Identify which cell holds the provided text, then report its (X, Y) central coordinate. 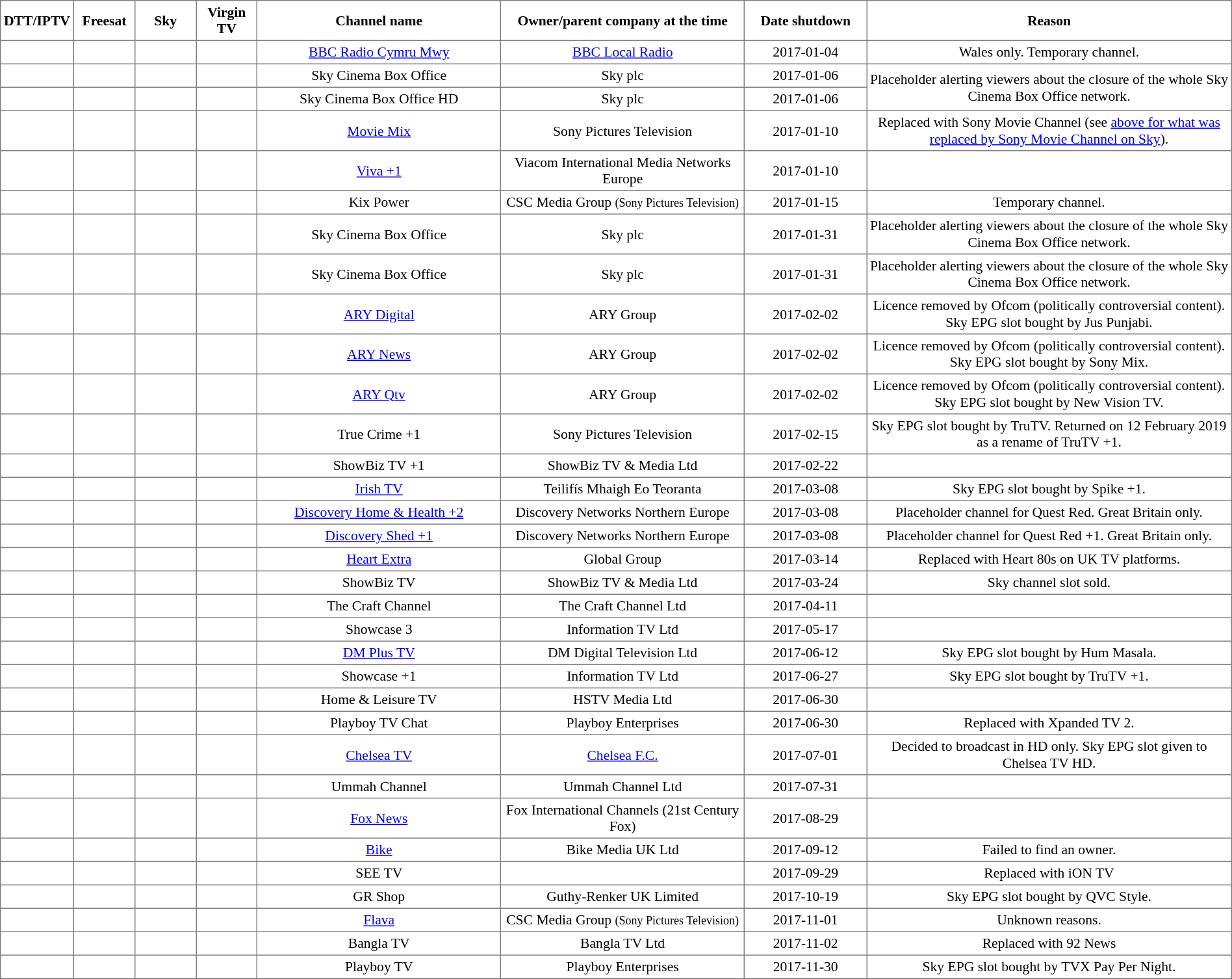
Licence removed by Ofcom (politically controversial content). Sky EPG slot bought by Jus Punjabi. (1049, 314)
Viva +1 (379, 171)
True Crime +1 (379, 434)
2017-01-04 (806, 52)
Sky EPG slot bought by Hum Masala. (1049, 653)
Date shutdown (806, 21)
2017-02-22 (806, 465)
ARY Digital (379, 314)
2017-07-01 (806, 755)
DM Plus TV (379, 653)
2017-07-31 (806, 787)
Teilifís Mhaigh Eo Teoranta (622, 489)
Playboy TV Chat (379, 723)
DM Digital Television Ltd (622, 653)
Sky EPG slot bought by Spike +1. (1049, 489)
Virgin TV (227, 21)
Kix Power (379, 202)
BBC Local Radio (622, 52)
Heart Extra (379, 559)
GR Shop (379, 896)
SEE TV (379, 873)
Flava (379, 920)
Unknown reasons. (1049, 920)
Ummah Channel (379, 787)
2017-11-01 (806, 920)
2017-04-11 (806, 606)
The Craft Channel (379, 606)
Discovery Shed +1 (379, 536)
Sky EPG slot bought by QVC Style. (1049, 896)
Viacom International Media Networks Europe (622, 171)
Playboy TV (379, 967)
2017-11-30 (806, 967)
Placeholder channel for Quest Red +1. Great Britain only. (1049, 536)
Sky channel slot sold. (1049, 582)
Discovery Home & Health +2 (379, 512)
2017-06-12 (806, 653)
Replaced with Sony Movie Channel (see above for what was replaced by Sony Movie Channel on Sky). (1049, 131)
Chelsea TV (379, 755)
Global Group (622, 559)
The Craft Channel Ltd (622, 606)
Replaced with 92 News (1049, 943)
2017-10-19 (806, 896)
Bangla TV (379, 943)
Wales only. Temporary channel. (1049, 52)
2017-02-15 (806, 434)
2017-09-29 (806, 873)
2017-11-02 (806, 943)
2017-03-14 (806, 559)
Temporary channel. (1049, 202)
HSTV Media Ltd (622, 699)
Replaced with Heart 80s on UK TV platforms. (1049, 559)
Licence removed by Ofcom (politically controversial content). Sky EPG slot bought by New Vision TV. (1049, 394)
Guthy-Renker UK Limited (622, 896)
Channel name (379, 21)
Fox International Channels (21st Century Fox) (622, 818)
Placeholder channel for Quest Red. Great Britain only. (1049, 512)
Failed to find an owner. (1049, 850)
Showcase 3 (379, 629)
ShowBiz TV (379, 582)
Sky (166, 21)
DTT/IPTV (37, 21)
Sky EPG slot bought by TruTV. Returned on 12 February 2019 as a rename of TruTV +1. (1049, 434)
Reason (1049, 21)
2017-09-12 (806, 850)
Movie Mix (379, 131)
2017-06-27 (806, 676)
Freesat (104, 21)
2017-03-24 (806, 582)
Bike Media UK Ltd (622, 850)
ARY Qtv (379, 394)
2017-08-29 (806, 818)
Replaced with iON TV (1049, 873)
Irish TV (379, 489)
Licence removed by Ofcom (politically controversial content). Sky EPG slot bought by Sony Mix. (1049, 354)
Showcase +1 (379, 676)
Ummah Channel Ltd (622, 787)
Decided to broadcast in HD only. Sky EPG slot given to Chelsea TV HD. (1049, 755)
Bike (379, 850)
ARY News (379, 354)
BBC Radio Cymru Mwy (379, 52)
Owner/parent company at the time (622, 21)
Sky Cinema Box Office HD (379, 99)
Chelsea F.C. (622, 755)
Replaced with Xpanded TV 2. (1049, 723)
Fox News (379, 818)
Sky EPG slot bought by TruTV +1. (1049, 676)
Sky EPG slot bought by TVX Pay Per Night. (1049, 967)
2017-01-15 (806, 202)
Bangla TV Ltd (622, 943)
ShowBiz TV +1 (379, 465)
Home & Leisure TV (379, 699)
2017-05-17 (806, 629)
